Identify which cell holds the provided text, then report its (X, Y) central coordinate. 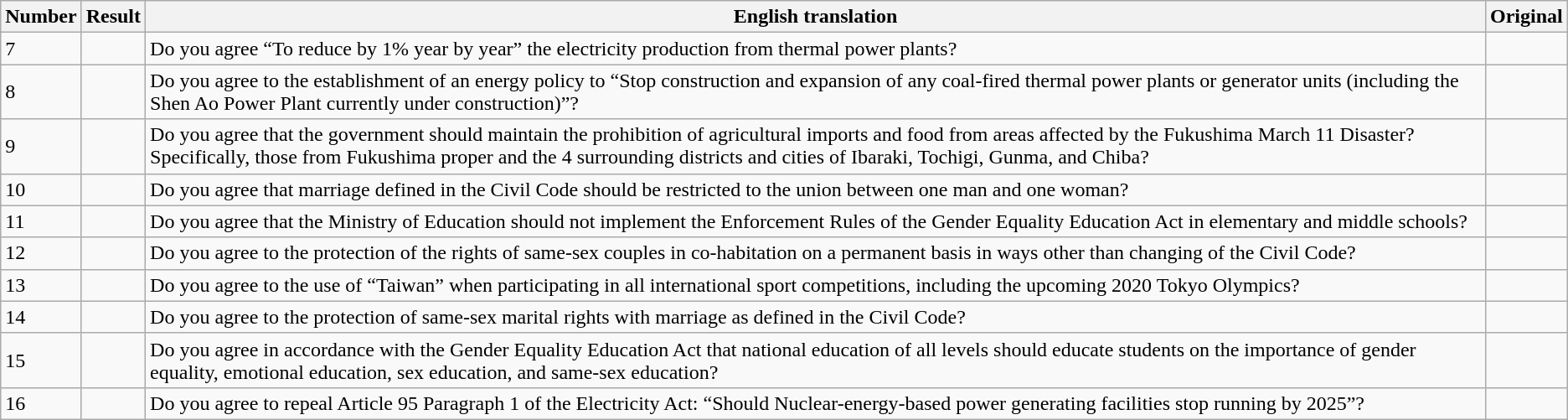
Do you agree that marriage defined in the Civil Code should be restricted to the union between one man and one woman? (816, 189)
8 (41, 92)
Do you agree to the use of “Taiwan” when participating in all international sport competitions, including the upcoming 2020 Tokyo Olympics? (816, 285)
Number (41, 17)
10 (41, 189)
7 (41, 49)
13 (41, 285)
Do you agree “To reduce by 1% year by year” the electricity production from thermal power plants? (816, 49)
14 (41, 317)
Original (1527, 17)
Do you agree to the protection of the rights of same-sex couples in co-habitation on a permanent basis in ways other than changing of the Civil Code? (816, 253)
15 (41, 360)
11 (41, 221)
16 (41, 403)
English translation (816, 17)
Do you agree to the protection of same-sex marital rights with marriage as defined in the Civil Code? (816, 317)
Do you agree to repeal Article 95 Paragraph 1 of the Electricity Act: “Should Nuclear-energy-based power generating facilities stop running by 2025”? (816, 403)
12 (41, 253)
9 (41, 146)
Result (113, 17)
